Find where the given text appears and provide that cell's center as (x, y) coordinate. 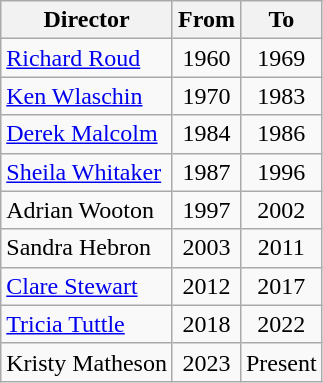
Derek Malcolm (87, 134)
From (206, 20)
Adrian Wooton (87, 210)
2011 (281, 248)
To (281, 20)
1969 (281, 58)
2002 (281, 210)
Sheila Whitaker (87, 172)
2003 (206, 248)
Ken Wlaschin (87, 96)
2012 (206, 286)
2018 (206, 324)
Present (281, 362)
1984 (206, 134)
1960 (206, 58)
Tricia Tuttle (87, 324)
Director (87, 20)
1970 (206, 96)
2023 (206, 362)
Richard Roud (87, 58)
1987 (206, 172)
Kristy Matheson (87, 362)
2022 (281, 324)
1996 (281, 172)
Sandra Hebron (87, 248)
1986 (281, 134)
1983 (281, 96)
Clare Stewart (87, 286)
1997 (206, 210)
2017 (281, 286)
